From the cell containing the given text, extract its center point as (X, Y) coordinate. 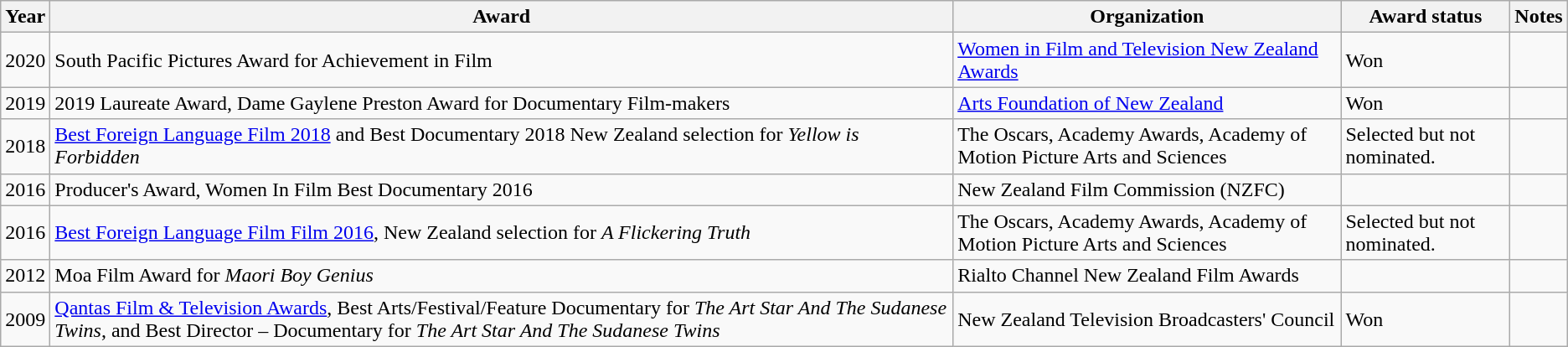
Arts Foundation of New Zealand (1148, 103)
Rialto Channel New Zealand Film Awards (1148, 276)
2018 (25, 146)
Award (502, 17)
South Pacific Pictures Award for Achievement in Film (502, 60)
2019 (25, 103)
Best Foreign Language Film Film 2016, New Zealand selection for A Flickering Truth (502, 233)
New Zealand Television Broadcasters' Council (1148, 319)
2019 Laureate Award, Dame Gaylene Preston Award for Documentary Film-makers (502, 103)
Moa Film Award for Maori Boy Genius (502, 276)
Award status (1426, 17)
Women in Film and Television New Zealand Awards (1148, 60)
Year (25, 17)
2020 (25, 60)
Producer's Award, Women In Film Best Documentary 2016 (502, 189)
2012 (25, 276)
New Zealand Film Commission (NZFC) (1148, 189)
2009 (25, 319)
Best Foreign Language Film 2018 and Best Documentary 2018 New Zealand selection for Yellow is Forbidden (502, 146)
Notes (1539, 17)
Organization (1148, 17)
